Detect which cell encompasses the target text, then output its (X, Y) center coordinate. 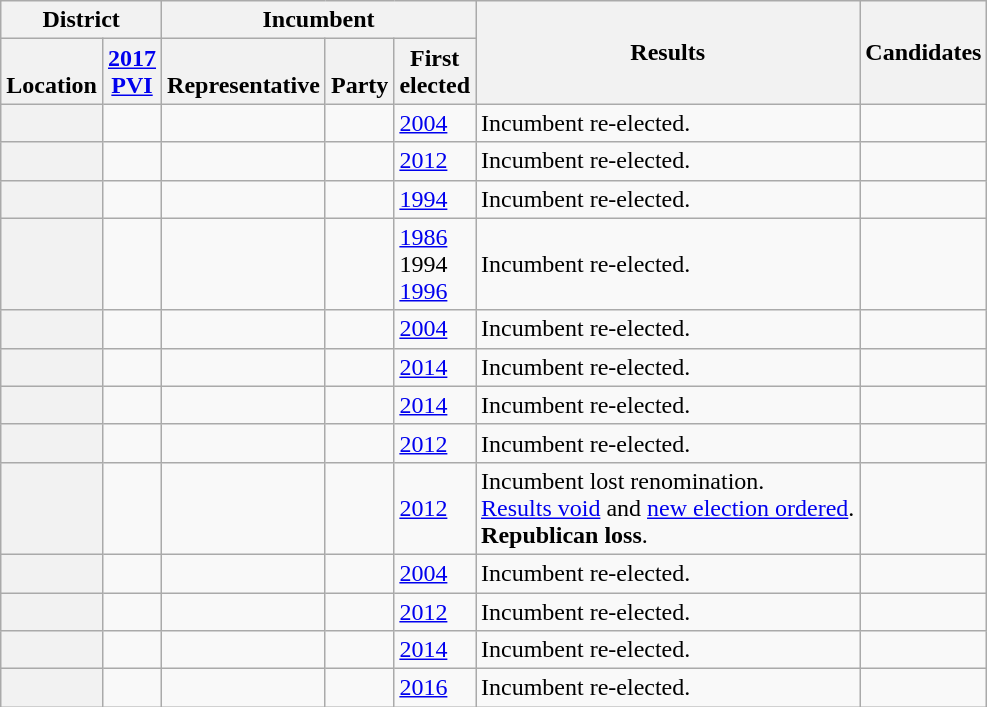
Incumbent (319, 20)
Representative (244, 72)
19861994 1996 (435, 264)
2016 (435, 688)
Candidates (924, 52)
District (82, 20)
Party (359, 72)
Location (52, 72)
Results (668, 52)
Firstelected (435, 72)
2017PVI (132, 72)
Incumbent lost renomination.Results void and new election ordered.Republican loss. (668, 508)
1994 (435, 199)
